Scan for the cell matching the given text and deliver its [X, Y] coordinate at center. 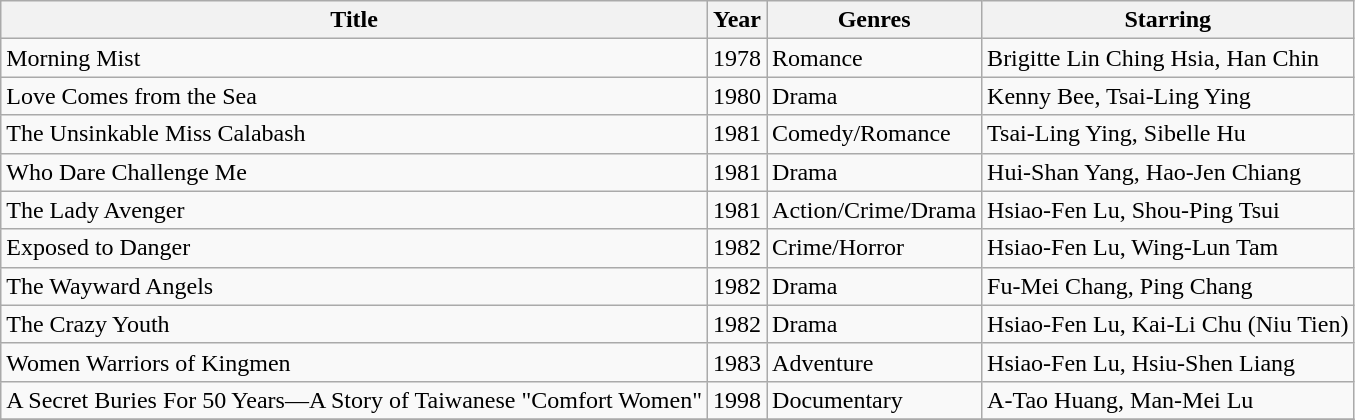
A-Tao Huang, Man-Mei Lu [1168, 400]
Comedy/Romance [874, 134]
Love Comes from the Sea [354, 96]
Hui-Shan Yang, Hao-Jen Chiang [1168, 172]
Brigitte Lin Ching Hsia, Han Chin [1168, 58]
Romance [874, 58]
The Crazy Youth [354, 324]
Morning Mist [354, 58]
Hsiao-Fen Lu, Shou-Ping Tsui [1168, 210]
Adventure [874, 362]
Starring [1168, 20]
Tsai-Ling Ying, Sibelle Hu [1168, 134]
Title [354, 20]
Who Dare Challenge Me [354, 172]
Year [738, 20]
Women Warriors of Kingmen [354, 362]
Crime/Horror [874, 248]
Hsiao-Fen Lu, Wing-Lun Tam [1168, 248]
1978 [738, 58]
Kenny Bee, Tsai-Ling Ying [1168, 96]
1983 [738, 362]
A Secret Buries For 50 Years—A Story of Taiwanese "Comfort Women" [354, 400]
Hsiao-Fen Lu, Hsiu-Shen Liang [1168, 362]
Fu-Mei Chang, Ping Chang [1168, 286]
The Wayward Angels [354, 286]
The Unsinkable Miss Calabash [354, 134]
The Lady Avenger [354, 210]
1998 [738, 400]
1980 [738, 96]
Genres [874, 20]
Hsiao-Fen Lu, Kai-Li Chu (Niu Tien) [1168, 324]
Action/Crime/Drama [874, 210]
Exposed to Danger [354, 248]
Documentary [874, 400]
